Determine the [x, y] coordinate at the center of the cell enclosing the given text.  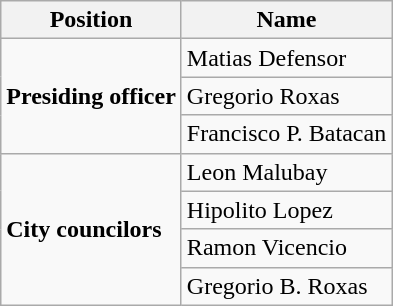
City councilors [92, 229]
Presiding officer [92, 96]
Hipolito Lopez [286, 210]
Francisco P. Batacan [286, 134]
Gregorio Roxas [286, 96]
Leon Malubay [286, 172]
Ramon Vicencio [286, 248]
Matias Defensor [286, 58]
Name [286, 20]
Position [92, 20]
Gregorio B. Roxas [286, 286]
